Pinpoint the cell where the given text exists, returning its [X, Y] midpoint coordinate. 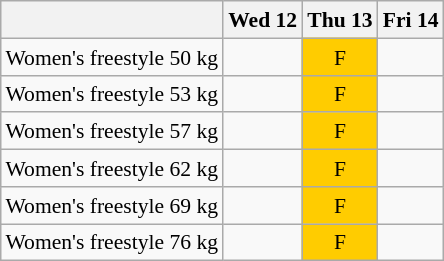
Women's freestyle 69 kg [112, 204]
Women's freestyle 57 kg [112, 130]
Fri 14 [411, 20]
Women's freestyle 76 kg [112, 242]
Women's freestyle 62 kg [112, 168]
Women's freestyle 50 kg [112, 56]
Women's freestyle 53 kg [112, 94]
Wed 12 [262, 20]
Thu 13 [340, 20]
